Determine the [X, Y] coordinate at the center of the cell enclosing the given text.  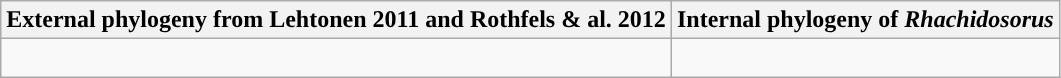
External phylogeny from Lehtonen 2011 and Rothfels & al. 2012 [336, 20]
Internal phylogeny of Rhachidosorus [865, 20]
